Pinpoint the cell where the given text exists, returning its [X, Y] midpoint coordinate. 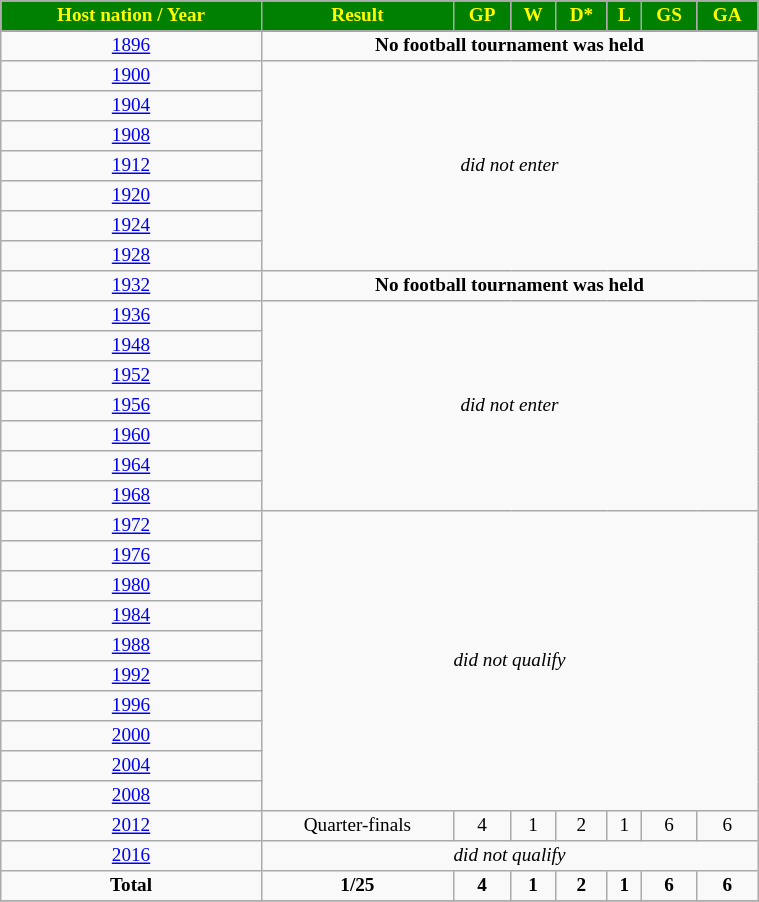
1980 [132, 586]
1936 [132, 316]
1988 [132, 646]
Result [357, 16]
2004 [132, 766]
1960 [132, 436]
Host nation / Year [132, 16]
1952 [132, 376]
GA [728, 16]
1896 [132, 46]
2008 [132, 796]
1900 [132, 76]
1920 [132, 196]
1924 [132, 226]
1996 [132, 706]
GS [668, 16]
1992 [132, 676]
2000 [132, 736]
2012 [132, 826]
1972 [132, 526]
GP [482, 16]
1928 [132, 256]
1976 [132, 556]
1984 [132, 616]
1912 [132, 166]
1968 [132, 496]
2016 [132, 856]
1904 [132, 106]
Quarter-finals [357, 826]
Total [132, 886]
W [534, 16]
1/25 [357, 886]
1956 [132, 406]
L [624, 16]
1948 [132, 346]
1908 [132, 136]
1932 [132, 286]
D* [581, 16]
1964 [132, 466]
